Provide the (X, Y) coordinate of the cell's center where the given text is located.  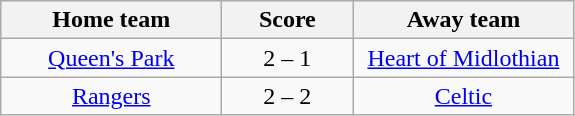
2 – 1 (288, 58)
Away team (464, 20)
Queen's Park (112, 58)
Home team (112, 20)
2 – 2 (288, 96)
Heart of Midlothian (464, 58)
Score (288, 20)
Rangers (112, 96)
Celtic (464, 96)
